Search for the cell housing the specified text and yield its [X, Y] center coordinate. 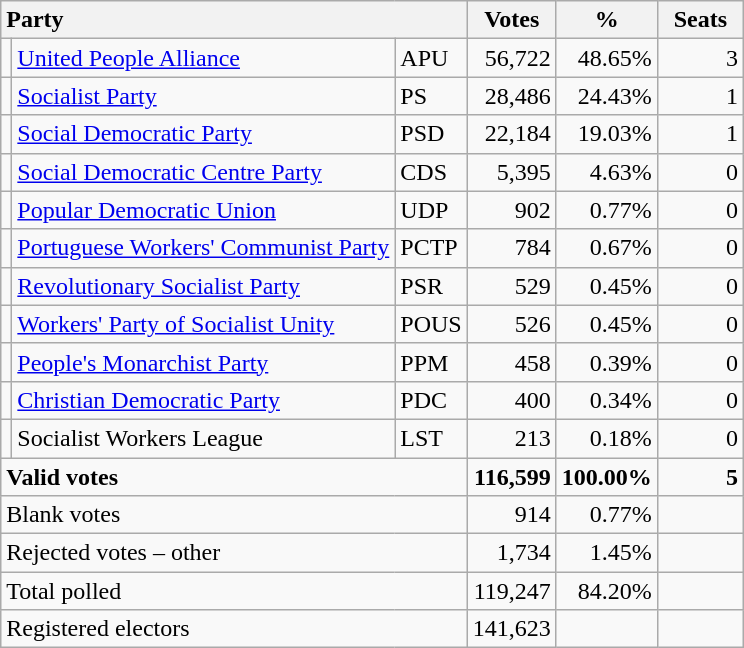
141,623 [512, 629]
Revolutionary Socialist Party [204, 286]
5,395 [512, 172]
Rejected votes – other [234, 553]
56,722 [512, 58]
People's Monarchist Party [204, 362]
Portuguese Workers' Communist Party [204, 248]
POUS [431, 324]
84.20% [606, 591]
PCTP [431, 248]
526 [512, 324]
119,247 [512, 591]
PPM [431, 362]
4.63% [606, 172]
LST [431, 438]
Blank votes [234, 515]
Social Democratic Centre Party [204, 172]
Party [234, 20]
UDP [431, 210]
Total polled [234, 591]
116,599 [512, 477]
5 [700, 477]
United People Alliance [204, 58]
400 [512, 400]
CDS [431, 172]
19.03% [606, 134]
APU [431, 58]
0.18% [606, 438]
1.45% [606, 553]
Workers' Party of Socialist Unity [204, 324]
914 [512, 515]
Socialist Workers League [204, 438]
0.67% [606, 248]
0.34% [606, 400]
458 [512, 362]
Popular Democratic Union [204, 210]
Social Democratic Party [204, 134]
Valid votes [234, 477]
PSD [431, 134]
Christian Democratic Party [204, 400]
1,734 [512, 553]
24.43% [606, 96]
529 [512, 286]
Votes [512, 20]
213 [512, 438]
48.65% [606, 58]
PSR [431, 286]
28,486 [512, 96]
784 [512, 248]
PS [431, 96]
Socialist Party [204, 96]
100.00% [606, 477]
Seats [700, 20]
22,184 [512, 134]
902 [512, 210]
% [606, 20]
Registered electors [234, 629]
3 [700, 58]
0.39% [606, 362]
PDC [431, 400]
